Detect which cell encompasses the target text, then output its (x, y) center coordinate. 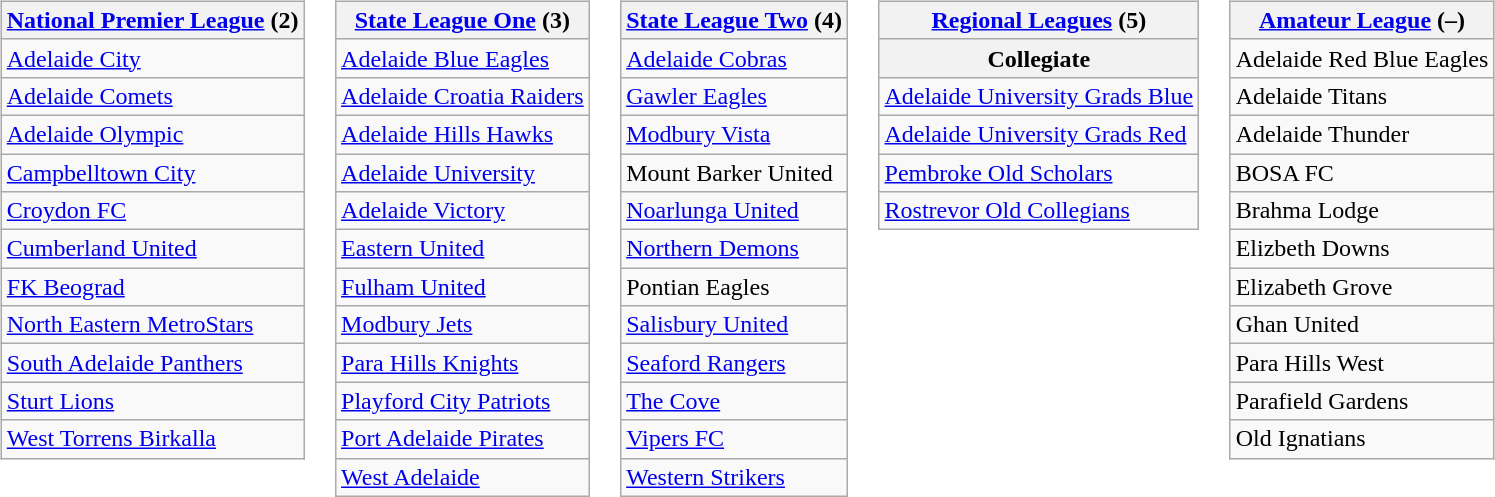
Northern Demons (734, 249)
Adelaide City (152, 58)
Brahma Lodge (1362, 211)
North Eastern MetroStars (152, 325)
Adelaide Croatia Raiders (463, 96)
Adelaide Thunder (1362, 134)
West Adelaide (463, 477)
Old Ignatians (1362, 439)
Para Hills West (1362, 363)
South Adelaide Panthers (152, 363)
State League One (3) (463, 20)
Pembroke Old Scholars (1039, 173)
Fulham United (463, 287)
Noarlunga United (734, 211)
Regional Leagues (5) (1039, 20)
State League Two (4) (734, 20)
The Cove (734, 401)
Mount Barker United (734, 173)
Campbelltown City (152, 173)
Amateur League (–) (1362, 20)
Croydon FC (152, 211)
Eastern United (463, 249)
Parafield Gardens (1362, 401)
Seaford Rangers (734, 363)
Adelaide Olympic (152, 134)
Adelaide Comets (152, 96)
Playford City Patriots (463, 401)
National Premier League (2) (152, 20)
Cumberland United (152, 249)
Rostrevor Old Collegians (1039, 211)
Adelaide Hills Hawks (463, 134)
Vipers FC (734, 439)
FK Beograd (152, 287)
Sturt Lions (152, 401)
Salisbury United (734, 325)
Adelaide Cobras (734, 58)
Collegiate (1039, 58)
Para Hills Knights (463, 363)
Gawler Eagles (734, 96)
Adelaide University Grads Red (1039, 134)
Adelaide Blue Eagles (463, 58)
Modbury Jets (463, 325)
Modbury Vista (734, 134)
Adelaide University Grads Blue (1039, 96)
Western Strikers (734, 477)
Adelaide Red Blue Eagles (1362, 58)
BOSA FC (1362, 173)
West Torrens Birkalla (152, 439)
Elizbeth Downs (1362, 249)
Ghan United (1362, 325)
Elizabeth Grove (1362, 287)
Pontian Eagles (734, 287)
Port Adelaide Pirates (463, 439)
Adelaide Titans (1362, 96)
Adelaide University (463, 173)
Adelaide Victory (463, 211)
